Return (X, Y) of the center of cell containing provided text 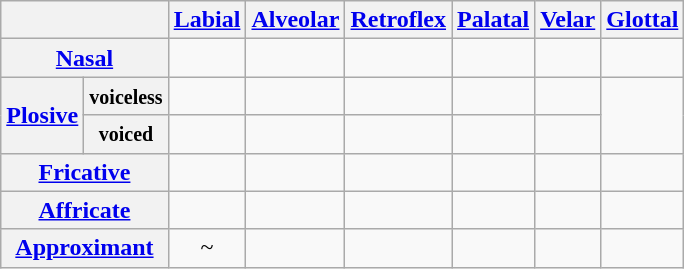
Glottal (642, 20)
Affricate (84, 210)
Nasal (84, 58)
Plosive (42, 115)
voiceless (126, 96)
Palatal (494, 20)
Labial (207, 20)
Alveolar (296, 20)
voiced (126, 134)
Retroflex (398, 20)
Approximant (84, 248)
Fricative (84, 172)
~ (207, 248)
Velar (568, 20)
